Search for the cell housing the specified text and yield its [x, y] center coordinate. 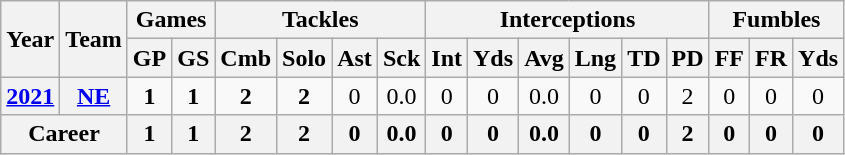
Int [447, 58]
Lng [595, 58]
Ast [355, 58]
Interceptions [568, 20]
Tackles [320, 20]
Cmb [246, 58]
TD [644, 58]
Team [94, 39]
GS [194, 58]
GP [149, 58]
FR [772, 58]
2021 [30, 96]
Fumbles [776, 20]
NE [94, 96]
FF [729, 58]
Year [30, 39]
Avg [544, 58]
PD [688, 58]
Solo [304, 58]
Career [64, 134]
Sck [401, 58]
Games [170, 20]
